For the text-containing cell, return its midpoint in [x, y] coordinate format. 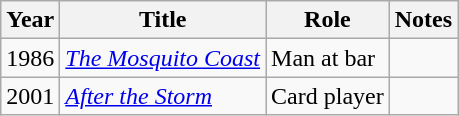
2001 [30, 96]
1986 [30, 58]
After the Storm [163, 96]
Role [328, 20]
Year [30, 20]
Notes [423, 20]
Card player [328, 96]
The Mosquito Coast [163, 58]
Title [163, 20]
Man at bar [328, 58]
